Find where the given text appears and provide that cell's center as (x, y) coordinate. 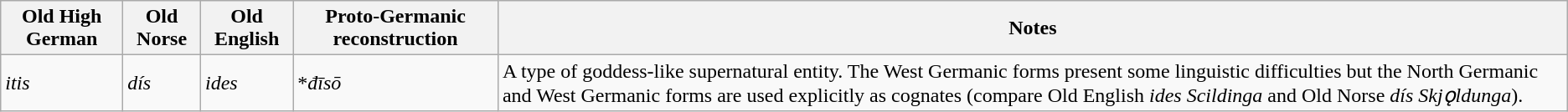
Proto-Germanic reconstruction (395, 28)
Old High German (62, 28)
Notes (1032, 28)
Old English (246, 28)
Old Norse (162, 28)
dís (162, 84)
itis (62, 84)
*đīsō (395, 84)
ides (246, 84)
